Determine the (x, y) coordinate at the center of the cell enclosing the given text.  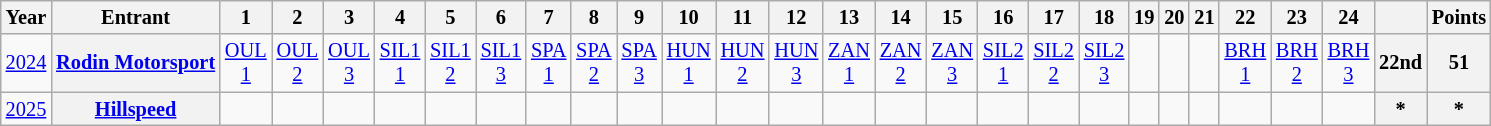
2 (298, 17)
14 (901, 17)
23 (1297, 17)
OUL2 (298, 63)
SIL21 (1003, 63)
24 (1349, 17)
8 (594, 17)
11 (743, 17)
13 (849, 17)
6 (501, 17)
51 (1459, 63)
21 (1204, 17)
Entrant (136, 17)
OUL1 (246, 63)
5 (450, 17)
7 (548, 17)
HUN2 (743, 63)
HUN1 (689, 63)
SPA3 (638, 63)
SIL11 (400, 63)
Year (26, 17)
18 (1104, 17)
3 (349, 17)
4 (400, 17)
20 (1174, 17)
12 (796, 17)
BRH2 (1297, 63)
ZAN3 (952, 63)
19 (1144, 17)
SIL23 (1104, 63)
SPA2 (594, 63)
2025 (26, 109)
10 (689, 17)
ZAN1 (849, 63)
HUN3 (796, 63)
15 (952, 17)
ZAN2 (901, 63)
SIL22 (1053, 63)
9 (638, 17)
17 (1053, 17)
SIL12 (450, 63)
Points (1459, 17)
SIL13 (501, 63)
SPA1 (548, 63)
1 (246, 17)
22nd (1400, 63)
BRH3 (1349, 63)
OUL3 (349, 63)
BRH1 (1245, 63)
22 (1245, 17)
2024 (26, 63)
Hillspeed (136, 109)
16 (1003, 17)
Rodin Motorsport (136, 63)
